For the text-containing cell, return its midpoint in [x, y] coordinate format. 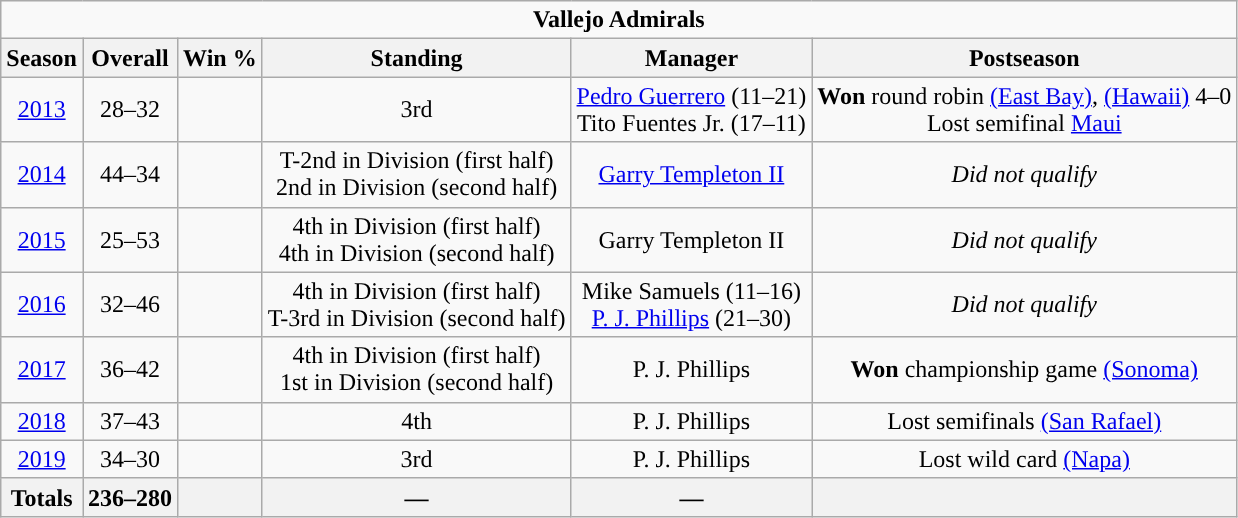
2018 [42, 421]
Win % [220, 58]
28–32 [130, 110]
Lost wild card (Napa) [1024, 459]
Totals [42, 497]
4th [416, 421]
T-2nd in Division (first half)2nd in Division (second half) [416, 174]
Won round robin (East Bay), (Hawaii) 4–0 Lost semifinal Maui [1024, 110]
32–46 [130, 304]
Mike Samuels (11–16) P. J. Phillips (21–30) [692, 304]
2014 [42, 174]
2015 [42, 240]
Season [42, 58]
2019 [42, 459]
37–43 [130, 421]
Lost semifinals (San Rafael) [1024, 421]
Postseason [1024, 58]
Overall [130, 58]
Won championship game (Sonoma) [1024, 370]
44–34 [130, 174]
2013 [42, 110]
2017 [42, 370]
236–280 [130, 497]
Pedro Guerrero (11–21) Tito Fuentes Jr. (17–11) [692, 110]
4th in Division (first half)1st in Division (second half) [416, 370]
Standing [416, 58]
4th in Division (first half)T-3rd in Division (second half) [416, 304]
4th in Division (first half)4th in Division (second half) [416, 240]
34–30 [130, 459]
36–42 [130, 370]
2016 [42, 304]
Manager [692, 58]
Vallejo Admirals [619, 20]
25–53 [130, 240]
